Determine the [X, Y] coordinate at the center of the cell enclosing the given text.  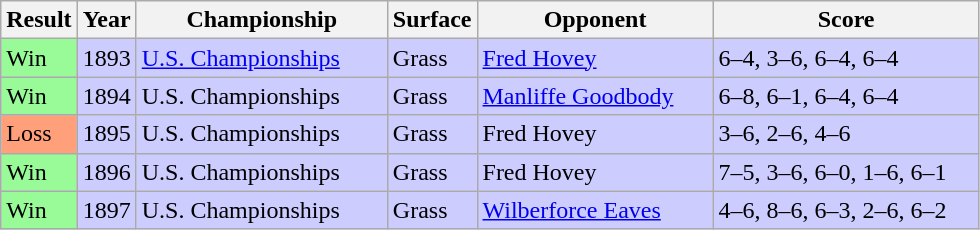
Manliffe Goodbody [595, 96]
Score [846, 20]
Opponent [595, 20]
Wilberforce Eaves [595, 210]
1896 [106, 172]
Result [39, 20]
Championship [262, 20]
1894 [106, 96]
7–5, 3–6, 6–0, 1–6, 6–1 [846, 172]
1893 [106, 58]
Surface [432, 20]
6–8, 6–1, 6–4, 6–4 [846, 96]
Loss [39, 134]
4–6, 8–6, 6–3, 2–6, 6–2 [846, 210]
1895 [106, 134]
3–6, 2–6, 4–6 [846, 134]
6–4, 3–6, 6–4, 6–4 [846, 58]
Year [106, 20]
1897 [106, 210]
